For the text-containing cell, return its midpoint in (x, y) coordinate format. 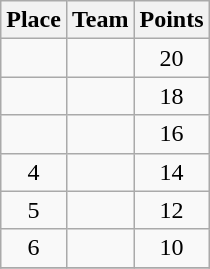
Points (172, 20)
12 (172, 210)
10 (172, 248)
Team (100, 20)
14 (172, 172)
16 (172, 134)
6 (34, 248)
4 (34, 172)
18 (172, 96)
Place (34, 20)
20 (172, 58)
5 (34, 210)
